Extract the [x, y] coordinate from the center of the cell holding the provided text.  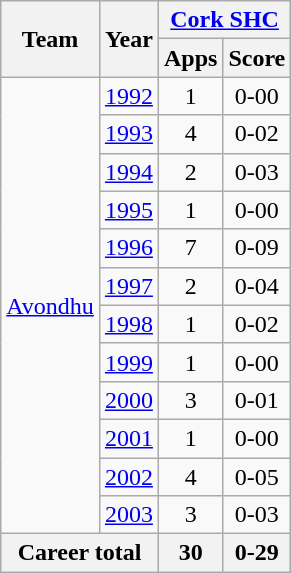
Cork SHC [224, 20]
Apps [190, 58]
0-01 [257, 400]
1999 [128, 362]
2000 [128, 400]
1993 [128, 134]
Score [257, 58]
2002 [128, 477]
Year [128, 39]
30 [190, 553]
Career total [80, 553]
Avondhu [50, 306]
2001 [128, 438]
1992 [128, 96]
0-29 [257, 553]
0-09 [257, 248]
1995 [128, 210]
0-05 [257, 477]
0-04 [257, 286]
1997 [128, 286]
Team [50, 39]
1996 [128, 248]
2003 [128, 515]
1994 [128, 172]
1998 [128, 324]
7 [190, 248]
